Determine the (X, Y) coordinate at the center of the cell enclosing the given text.  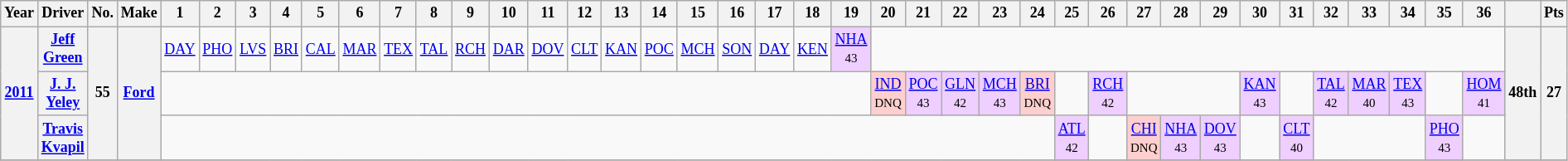
CLT40 (1296, 138)
KAN (622, 49)
TEX (399, 49)
INDDNQ (888, 94)
LVS (254, 49)
4 (287, 13)
19 (851, 13)
DOV (548, 49)
POC43 (923, 94)
Driver (63, 13)
2011 (20, 93)
KAN43 (1260, 94)
12 (585, 13)
MAR40 (1369, 94)
DAR (509, 49)
5 (320, 13)
29 (1221, 13)
14 (659, 13)
Pts (1555, 13)
1 (180, 13)
SON (738, 49)
20 (888, 13)
PHO43 (1444, 138)
6 (360, 13)
3 (254, 13)
POC (659, 49)
32 (1331, 13)
22 (961, 13)
PHO (217, 49)
BRIDNQ (1038, 94)
Ford (139, 93)
28 (1181, 13)
J. J. Yeley (63, 94)
26 (1108, 13)
9 (471, 13)
21 (923, 13)
17 (775, 13)
KEN (813, 49)
CHIDNQ (1144, 138)
RCH (471, 49)
TEX43 (1408, 94)
ATL42 (1072, 138)
Travis Kvapil (63, 138)
Year (20, 13)
CLT (585, 49)
No. (103, 13)
36 (1483, 13)
HOM41 (1483, 94)
25 (1072, 13)
24 (1038, 13)
55 (103, 93)
30 (1260, 13)
10 (509, 13)
TAL42 (1331, 94)
CAL (320, 49)
8 (433, 13)
48th (1523, 93)
Jeff Green (63, 49)
MAR (360, 49)
Make (139, 13)
23 (999, 13)
MCH (698, 49)
BRI (287, 49)
GLN42 (961, 94)
MCH43 (999, 94)
35 (1444, 13)
2 (217, 13)
15 (698, 13)
34 (1408, 13)
16 (738, 13)
11 (548, 13)
33 (1369, 13)
13 (622, 13)
RCH42 (1108, 94)
DOV43 (1221, 138)
TAL (433, 49)
7 (399, 13)
18 (813, 13)
31 (1296, 13)
